Locate the cell with the specified text and output its (x, y) center coordinate. 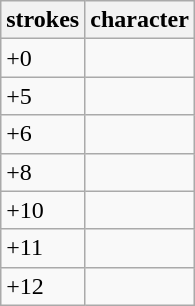
+5 (43, 96)
+0 (43, 58)
+8 (43, 172)
+11 (43, 248)
+6 (43, 134)
+12 (43, 286)
character (140, 20)
strokes (43, 20)
+10 (43, 210)
